Pinpoint the cell where the given text exists, returning its (X, Y) midpoint coordinate. 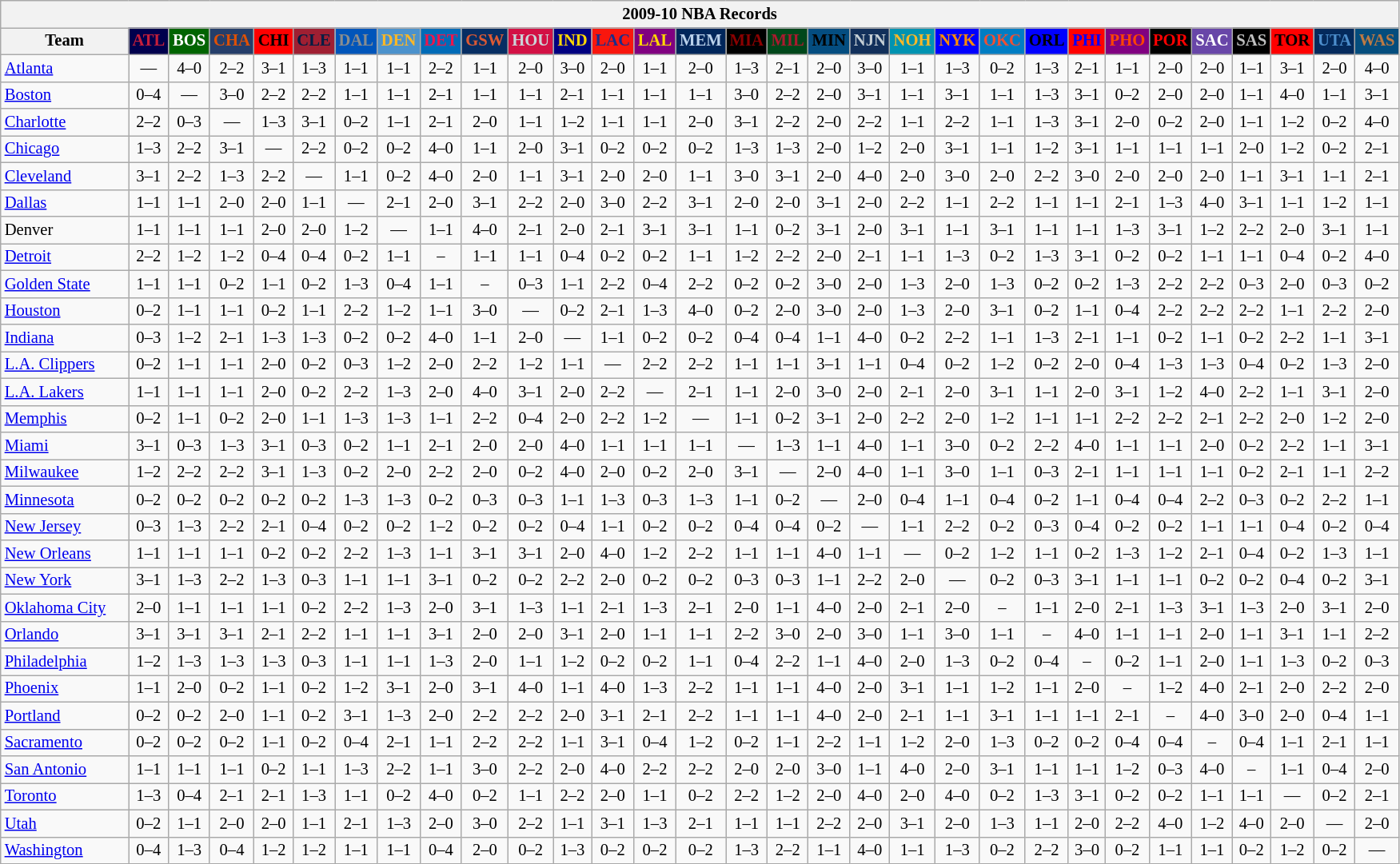
WAS (1377, 41)
Detroit (65, 257)
Memphis (65, 419)
MIN (829, 41)
NOH (913, 41)
DEN (398, 41)
L.A. Lakers (65, 392)
GSW (485, 41)
LAC (612, 41)
ATL (149, 41)
New York (65, 580)
Toronto (65, 796)
Chicago (65, 149)
Charlotte (65, 122)
Washington (65, 850)
HOU (531, 41)
San Antonio (65, 770)
LAL (655, 41)
Dallas (65, 203)
MEM (700, 41)
Miami (65, 445)
Sacramento (65, 743)
NJN (870, 41)
UTA (1334, 41)
CHA (232, 41)
ORL (1047, 41)
Atlanta (65, 68)
New Jersey (65, 527)
Philadelphia (65, 661)
Boston (65, 95)
Oklahoma City (65, 607)
CLE (313, 41)
IND (572, 41)
Orlando (65, 635)
DET (441, 41)
Portland (65, 715)
L.A. Clippers (65, 364)
2009-10 NBA Records (700, 14)
Milwaukee (65, 472)
New Orleans (65, 554)
BOS (189, 41)
Team (65, 41)
Denver (65, 229)
MIL (788, 41)
OKC (1003, 41)
TOR (1292, 41)
PHI (1087, 41)
Indiana (65, 338)
DAL (357, 41)
Cleveland (65, 176)
PHO (1127, 41)
SAC (1212, 41)
CHI (273, 41)
Golden State (65, 284)
Minnesota (65, 500)
SAS (1251, 41)
NYK (957, 41)
MIA (747, 41)
Houston (65, 311)
Utah (65, 823)
POR (1171, 41)
Phoenix (65, 688)
